Return the [x, y] coordinate for the center point of the cell that contains the specified text.  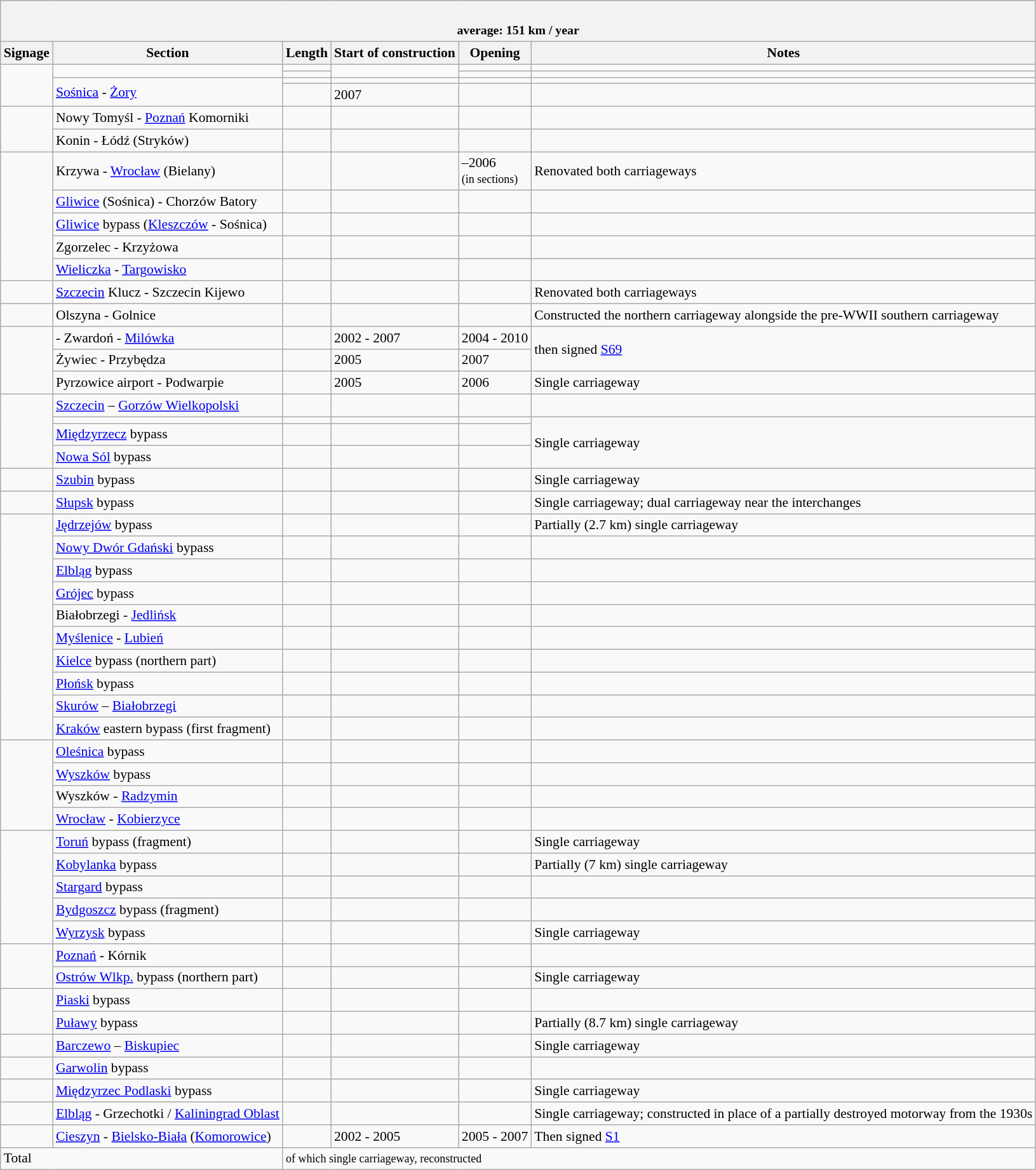
Elbląg - Grzechotki / Kaliningrad Oblast [168, 1113]
Length [307, 53]
then signed S69 [783, 349]
Single carriageway; constructed in place of a partially destroyed motorway from the 1930s [783, 1113]
2006 [495, 383]
Barczewo – Biskupiec [168, 1046]
Kraków eastern bypass (first fragment) [168, 729]
Pyrzowice airport - Podwarpie [168, 383]
Kielce bypass (northern part) [168, 661]
Toruń bypass (fragment) [168, 842]
Słupsk bypass [168, 502]
Jędrzejów bypass [168, 525]
Gliwice bypass (Kleszczów - Sośnica) [168, 225]
Płońsk bypass [168, 683]
Oleśnica bypass [168, 751]
Szubin bypass [168, 480]
2002 - 2007 [395, 338]
Grójec bypass [168, 593]
Notes [783, 53]
Wyszków - Radzymin [168, 797]
2002 - 2005 [395, 1136]
Cieszyn - Bielsko-Biała (Komorowice) [168, 1136]
Single carriageway; dual carriageway near the interchanges [783, 502]
Olszyna - Golnice [168, 315]
Sośnica - Żory [168, 92]
- Zwardoń - Milówka [168, 338]
Krzywa - Wrocław (Bielany) [168, 171]
Wyszków bypass [168, 774]
Total [142, 1159]
Kobylanka bypass [168, 864]
Nowy Tomyśl - Poznań Komorniki [168, 118]
Bydgoszcz bypass (fragment) [168, 910]
Wieliczka - Targowisko [168, 270]
Partially (2.7 km) single carriageway [783, 525]
Puławy bypass [168, 1023]
Szczecin Klucz - Szczecin Kijewo [168, 293]
Zgorzelec - Krzyżowa [168, 247]
Szczecin – Gorzów Wielkopolski [168, 406]
Ostrów Wlkp. bypass (northern part) [168, 978]
Stargard bypass [168, 887]
Partially (8.7 km) single carriageway [783, 1023]
–2006(in sections) [495, 171]
Białobrzegi - Jedlińsk [168, 615]
Garwolin bypass [168, 1068]
Elbląg bypass [168, 570]
Wrocław - Kobierzyce [168, 819]
Start of construction [395, 53]
of which single carriageway, reconstructed [659, 1159]
Konin - Łódź (Stryków) [168, 140]
average: 151 km / year [518, 22]
Section [168, 53]
Gliwice (Sośnica) - Chorzów Batory [168, 202]
Signage [27, 53]
Constructed the northern carriageway alongside the pre-WWII southern carriageway [783, 315]
Skurów – Białobrzegi [168, 706]
Żywiec - Przybędza [168, 360]
2004 - 2010 [495, 338]
Then signed S1 [783, 1136]
2005 - 2007 [495, 1136]
Opening [495, 53]
Nowa Sól bypass [168, 457]
Międzyrzec Podlaski bypass [168, 1091]
Myślenice - Lubień [168, 638]
Partially (7 km) single carriageway [783, 864]
Piaski bypass [168, 1000]
Międzyrzecz bypass [168, 434]
Poznań - Kórnik [168, 955]
Wyrzysk bypass [168, 932]
Nowy Dwór Gdański bypass [168, 548]
